Output the [x, y] coordinate of the center of the cell containing the given text.  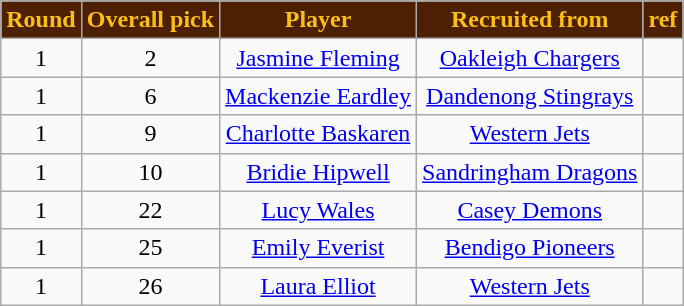
Lucy Wales [318, 210]
Overall pick [150, 20]
9 [150, 134]
Jasmine Fleming [318, 58]
2 [150, 58]
Bendigo Pioneers [530, 248]
Emily Everist [318, 248]
6 [150, 96]
22 [150, 210]
Charlotte Baskaren [318, 134]
Player [318, 20]
Dandenong Stingrays [530, 96]
Mackenzie Eardley [318, 96]
ref [663, 20]
10 [150, 172]
Recruited from [530, 20]
Round [41, 20]
Casey Demons [530, 210]
Laura Elliot [318, 286]
Bridie Hipwell [318, 172]
Sandringham Dragons [530, 172]
Oakleigh Chargers [530, 58]
25 [150, 248]
26 [150, 286]
